Capture the cell that displays the provided text and extract its [x, y] central coordinate. 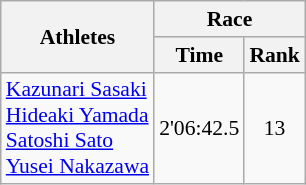
Kazunari SasakiHideaki YamadaSatoshi SatoYusei Nakazawa [78, 128]
Time [199, 55]
2'06:42.5 [199, 128]
13 [274, 128]
Rank [274, 55]
Race [230, 19]
Athletes [78, 36]
